Locate the cell with the specified text and output its (X, Y) center coordinate. 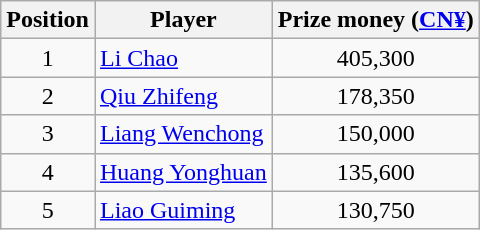
5 (48, 210)
Liao Guiming (183, 210)
405,300 (376, 58)
Huang Yonghuan (183, 172)
Prize money (CN¥) (376, 20)
Li Chao (183, 58)
135,600 (376, 172)
1 (48, 58)
4 (48, 172)
Position (48, 20)
178,350 (376, 96)
Player (183, 20)
Qiu Zhifeng (183, 96)
3 (48, 134)
130,750 (376, 210)
Liang Wenchong (183, 134)
150,000 (376, 134)
2 (48, 96)
